Extract the [x, y] coordinate from the center of the cell holding the provided text.  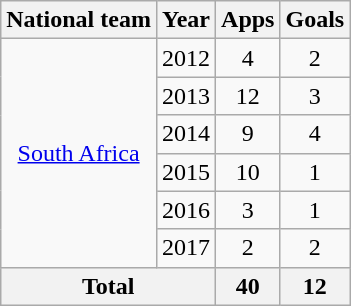
2014 [186, 134]
2015 [186, 172]
2016 [186, 210]
2013 [186, 96]
Year [186, 20]
National team [79, 20]
9 [248, 134]
10 [248, 172]
South Africa [79, 153]
2017 [186, 248]
40 [248, 286]
2012 [186, 58]
Goals [315, 20]
Total [108, 286]
Apps [248, 20]
